Identify which cell holds the provided text, then report its [x, y] central coordinate. 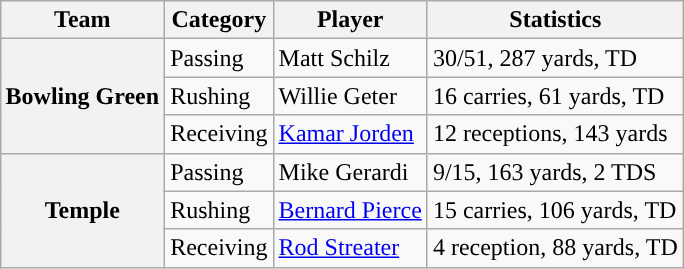
30/51, 287 yards, TD [555, 58]
Temple [82, 210]
Category [219, 20]
Bernard Pierce [350, 210]
9/15, 163 yards, 2 TDS [555, 172]
Kamar Jorden [350, 134]
Statistics [555, 20]
Team [82, 20]
Bowling Green [82, 96]
16 carries, 61 yards, TD [555, 96]
Mike Gerardi [350, 172]
4 reception, 88 yards, TD [555, 248]
12 receptions, 143 yards [555, 134]
15 carries, 106 yards, TD [555, 210]
Willie Geter [350, 96]
Player [350, 20]
Rod Streater [350, 248]
Matt Schilz [350, 58]
